Scan for the cell matching the given text and deliver its (X, Y) coordinate at center. 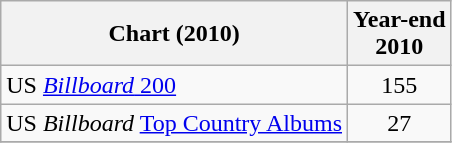
27 (400, 123)
US Billboard Top Country Albums (174, 123)
US Billboard 200 (174, 85)
155 (400, 85)
Chart (2010) (174, 34)
Year-end2010 (400, 34)
